From the cell containing the given text, extract its center point as (x, y) coordinate. 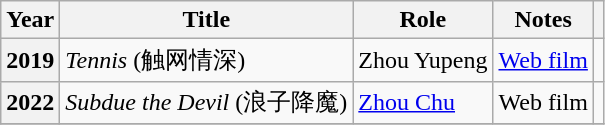
Zhou Yupeng (423, 60)
Subdue the Devil (浪子降魔) (206, 102)
Title (206, 20)
2019 (30, 60)
Tennis (触网情深) (206, 60)
Notes (543, 20)
Role (423, 20)
Zhou Chu (423, 102)
Year (30, 20)
2022 (30, 102)
